Provide the [X, Y] coordinate of the cell's center where the given text is located.  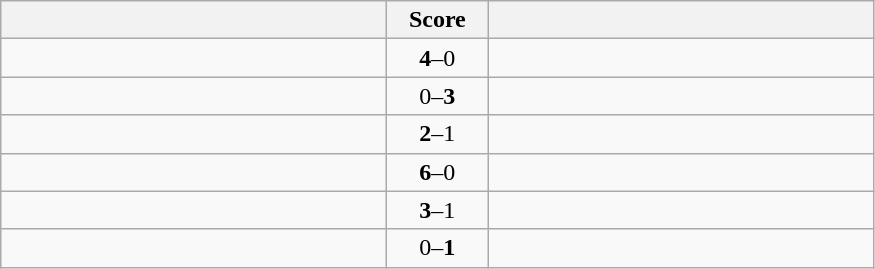
3–1 [438, 210]
2–1 [438, 134]
0–1 [438, 248]
4–0 [438, 58]
0–3 [438, 96]
Score [438, 20]
6–0 [438, 172]
